Pinpoint the cell where the given text exists, returning its [X, Y] midpoint coordinate. 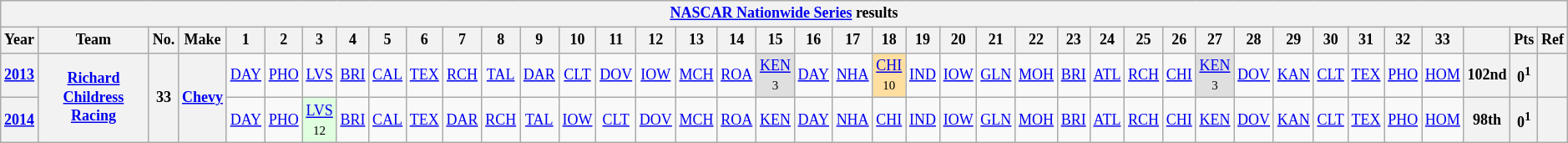
26 [1179, 40]
22 [1037, 40]
Pts [1525, 40]
98th [1487, 120]
27 [1215, 40]
2014 [20, 120]
CHI10 [889, 75]
102nd [1487, 75]
2013 [20, 75]
1 [245, 40]
28 [1254, 40]
15 [776, 40]
LVS12 [319, 120]
2 [284, 40]
30 [1331, 40]
16 [813, 40]
23 [1074, 40]
Richard Childress Racing [94, 97]
12 [656, 40]
24 [1107, 40]
14 [736, 40]
25 [1144, 40]
4 [352, 40]
Ref [1553, 40]
18 [889, 40]
9 [539, 40]
6 [424, 40]
Make [203, 40]
13 [696, 40]
11 [616, 40]
No. [164, 40]
Chevy [203, 97]
17 [852, 40]
20 [959, 40]
Team [94, 40]
21 [996, 40]
NASCAR Nationwide Series results [784, 13]
Year [20, 40]
3 [319, 40]
31 [1366, 40]
5 [387, 40]
7 [463, 40]
29 [1293, 40]
10 [578, 40]
8 [501, 40]
19 [923, 40]
32 [1403, 40]
LVS [319, 75]
